Scan for the cell matching the given text and deliver its (x, y) coordinate at center. 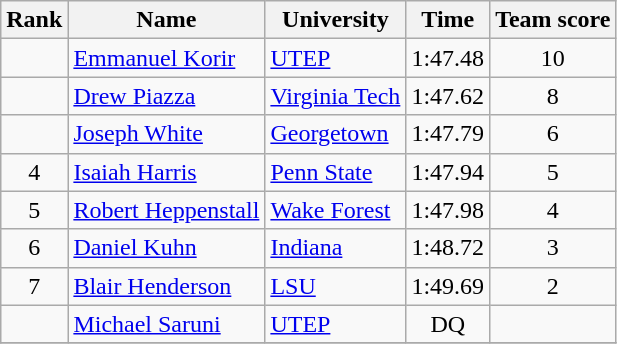
1:47.62 (448, 96)
Name (166, 20)
Wake Forest (336, 210)
Blair Henderson (166, 286)
Daniel Kuhn (166, 248)
Robert Heppenstall (166, 210)
Penn State (336, 172)
1:48.72 (448, 248)
Team score (553, 20)
University (336, 20)
Isaiah Harris (166, 172)
3 (553, 248)
7 (34, 286)
Drew Piazza (166, 96)
1:47.48 (448, 58)
DQ (448, 324)
10 (553, 58)
Indiana (336, 248)
1:49.69 (448, 286)
1:47.98 (448, 210)
2 (553, 286)
8 (553, 96)
Time (448, 20)
Joseph White (166, 134)
Rank (34, 20)
Emmanuel Korir (166, 58)
Virginia Tech (336, 96)
Georgetown (336, 134)
1:47.79 (448, 134)
1:47.94 (448, 172)
LSU (336, 286)
Michael Saruni (166, 324)
